Return the [X, Y] coordinate for the center point of the cell that contains the specified text.  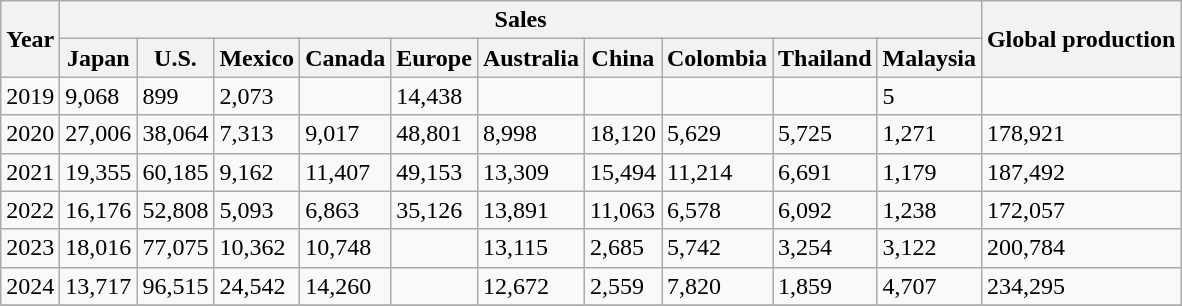
8,998 [530, 134]
200,784 [1080, 248]
13,717 [98, 286]
11,407 [346, 172]
Sales [521, 20]
China [622, 58]
Year [30, 39]
27,006 [98, 134]
48,801 [434, 134]
Colombia [718, 58]
6,863 [346, 210]
13,115 [530, 248]
1,238 [929, 210]
3,254 [825, 248]
5,742 [718, 248]
2024 [30, 286]
2,559 [622, 286]
Global production [1080, 39]
11,214 [718, 172]
Malaysia [929, 58]
1,859 [825, 286]
14,260 [346, 286]
5,725 [825, 134]
35,126 [434, 210]
2022 [30, 210]
1,179 [929, 172]
49,153 [434, 172]
9,068 [98, 96]
3,122 [929, 248]
U.S. [176, 58]
96,515 [176, 286]
187,492 [1080, 172]
19,355 [98, 172]
24,542 [257, 286]
7,820 [718, 286]
Canada [346, 58]
9,162 [257, 172]
234,295 [1080, 286]
10,362 [257, 248]
Europe [434, 58]
4,707 [929, 286]
2019 [30, 96]
13,891 [530, 210]
5,093 [257, 210]
18,016 [98, 248]
7,313 [257, 134]
Mexico [257, 58]
2,685 [622, 248]
6,092 [825, 210]
5,629 [718, 134]
6,691 [825, 172]
2021 [30, 172]
6,578 [718, 210]
2020 [30, 134]
60,185 [176, 172]
Japan [98, 58]
15,494 [622, 172]
77,075 [176, 248]
12,672 [530, 286]
2023 [30, 248]
Australia [530, 58]
9,017 [346, 134]
172,057 [1080, 210]
16,176 [98, 210]
18,120 [622, 134]
14,438 [434, 96]
899 [176, 96]
1,271 [929, 134]
Thailand [825, 58]
38,064 [176, 134]
2,073 [257, 96]
52,808 [176, 210]
10,748 [346, 248]
178,921 [1080, 134]
11,063 [622, 210]
5 [929, 96]
13,309 [530, 172]
